Search for the cell housing the specified text and yield its (x, y) center coordinate. 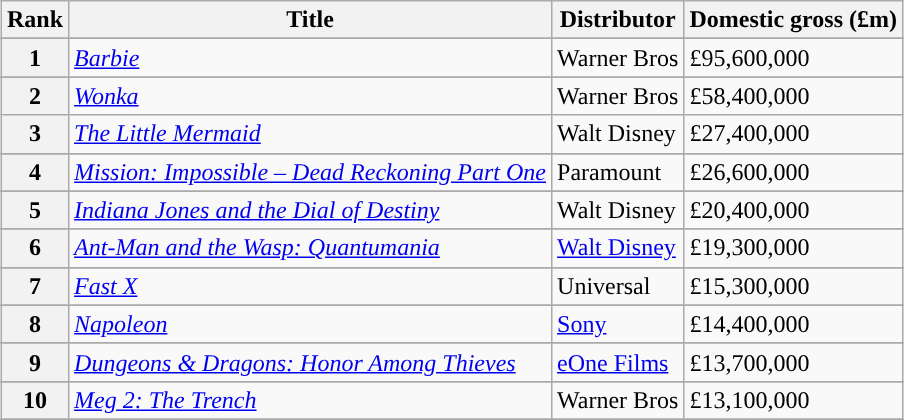
£20,400,000 (794, 210)
Sony (618, 324)
7 (34, 286)
8 (34, 324)
Distributor (618, 20)
£14,400,000 (794, 324)
Mission: Impossible – Dead Reckoning Part One (310, 172)
Title (310, 20)
5 (34, 210)
1 (34, 58)
Meg 2: The Trench (310, 400)
£19,300,000 (794, 248)
Napoleon (310, 324)
Dungeons & Dragons: Honor Among Thieves (310, 362)
Fast X (310, 286)
£26,600,000 (794, 172)
Ant-Man and the Wasp: Quantumania (310, 248)
Paramount (618, 172)
Universal (618, 286)
9 (34, 362)
Wonka (310, 96)
2 (34, 96)
£13,700,000 (794, 362)
Domestic gross (£m) (794, 20)
3 (34, 134)
The Little Mermaid (310, 134)
Rank (34, 20)
4 (34, 172)
Barbie (310, 58)
£58,400,000 (794, 96)
eOne Films (618, 362)
6 (34, 248)
10 (34, 400)
£13,100,000 (794, 400)
£95,600,000 (794, 58)
£27,400,000 (794, 134)
Indiana Jones and the Dial of Destiny (310, 210)
£15,300,000 (794, 286)
